For the text-containing cell, return its midpoint in [X, Y] coordinate format. 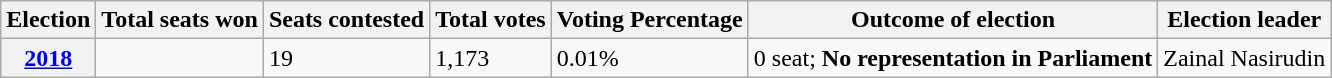
Total votes [491, 20]
0 seat; No representation in Parliament [952, 58]
Total seats won [180, 20]
Seats contested [346, 20]
Outcome of election [952, 20]
Voting Percentage [650, 20]
Election [48, 20]
Election leader [1244, 20]
2018 [48, 58]
0.01% [650, 58]
Zainal Nasirudin [1244, 58]
1,173 [491, 58]
19 [346, 58]
